Return the [X, Y] coordinate for the center point of the cell that contains the specified text.  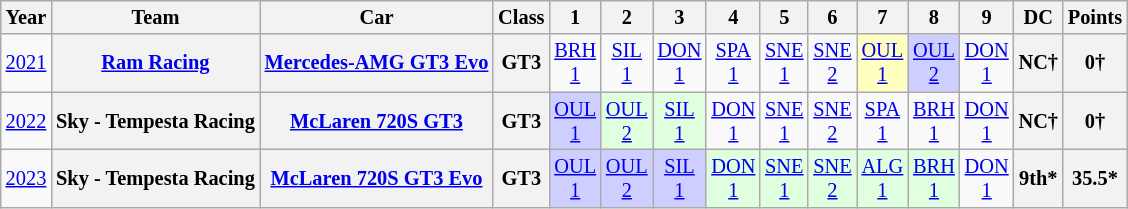
Points [1095, 17]
2022 [26, 121]
5 [784, 17]
McLaren 720S GT3 [377, 121]
DC [1038, 17]
8 [934, 17]
35.5* [1095, 178]
7 [883, 17]
2021 [26, 63]
9 [987, 17]
2023 [26, 178]
Class [521, 17]
Ram Racing [155, 63]
2 [627, 17]
6 [832, 17]
Year [26, 17]
1 [575, 17]
McLaren 720S GT3 Evo [377, 178]
Team [155, 17]
3 [680, 17]
Mercedes-AMG GT3 Evo [377, 63]
9th* [1038, 178]
4 [733, 17]
Car [377, 17]
ALG1 [883, 178]
